Pinpoint the cell where the given text exists, returning its (X, Y) midpoint coordinate. 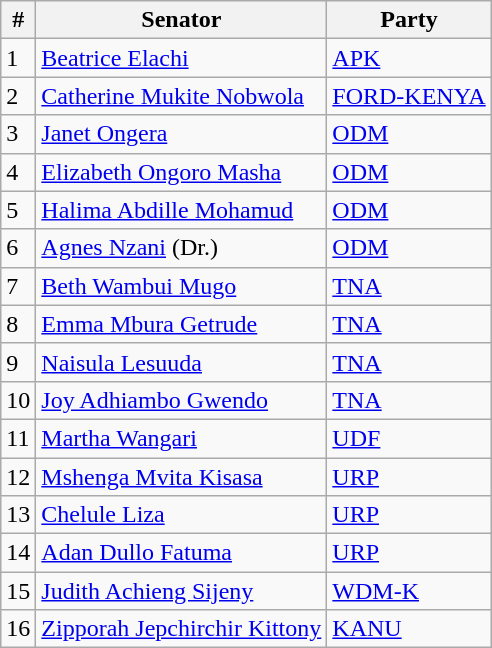
Chelule Liza (182, 515)
1 (18, 58)
5 (18, 210)
Naisula Lesuuda (182, 362)
11 (18, 438)
Janet Ongera (182, 134)
WDM-K (409, 591)
Senator (182, 20)
Adan Dullo Fatuma (182, 553)
13 (18, 515)
Emma Mbura Getrude (182, 324)
# (18, 20)
15 (18, 591)
Mshenga Mvita Kisasa (182, 477)
7 (18, 286)
FORD-KENYA (409, 96)
Beatrice Elachi (182, 58)
UDF (409, 438)
Party (409, 20)
14 (18, 553)
8 (18, 324)
Judith Achieng Sijeny (182, 591)
6 (18, 248)
16 (18, 629)
10 (18, 400)
9 (18, 362)
Elizabeth Ongoro Masha (182, 172)
APK (409, 58)
12 (18, 477)
Martha Wangari (182, 438)
2 (18, 96)
Beth Wambui Mugo (182, 286)
4 (18, 172)
3 (18, 134)
Zipporah Jepchirchir Kittony (182, 629)
Catherine Mukite Nobwola (182, 96)
Joy Adhiambo Gwendo (182, 400)
KANU (409, 629)
Agnes Nzani (Dr.) (182, 248)
Halima Abdille Mohamud (182, 210)
